Capture the cell that displays the provided text and extract its (X, Y) central coordinate. 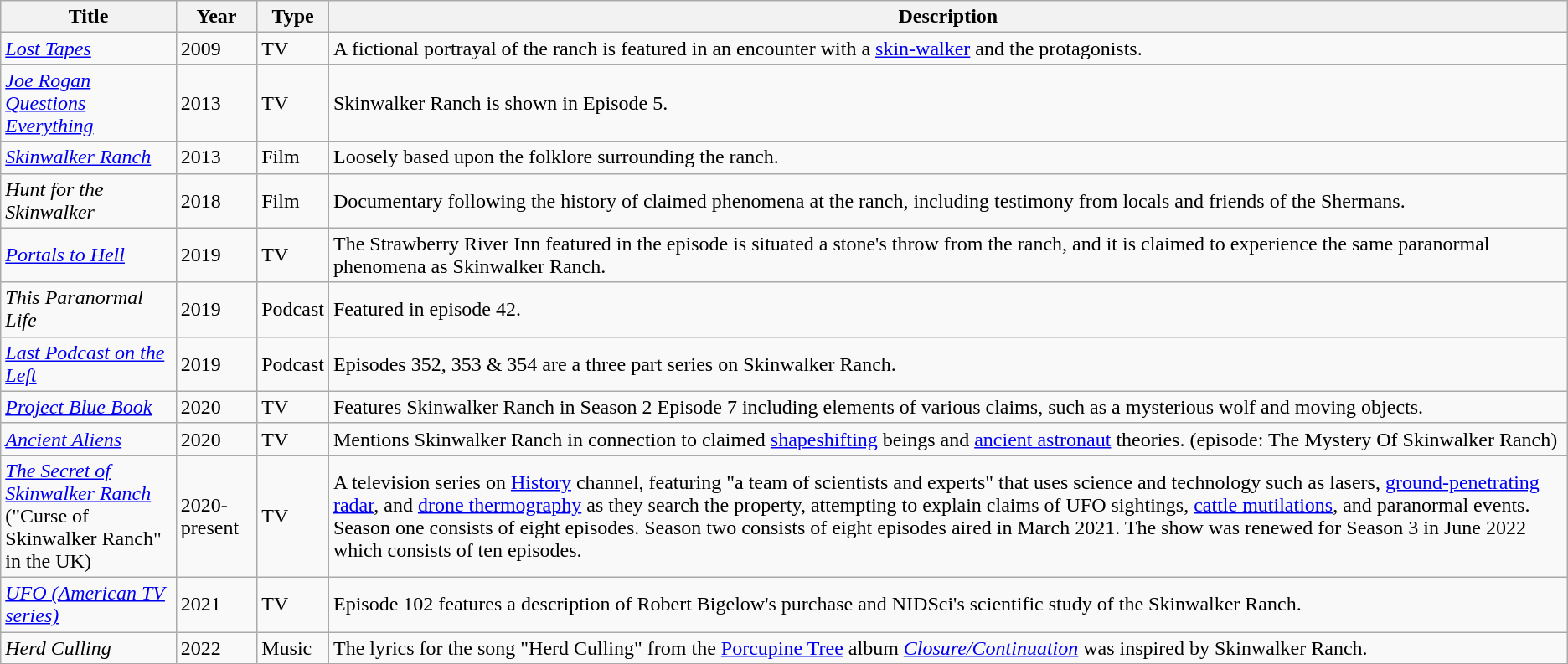
Portals to Hell (89, 255)
Description (948, 17)
Last Podcast on the Left (89, 363)
Project Blue Book (89, 407)
Mentions Skinwalker Ranch in connection to claimed shapeshifting beings and ancient astronaut theories. (episode: The Mystery Of Skinwalker Ranch) (948, 439)
Skinwalker Ranch (89, 157)
Features Skinwalker Ranch in Season 2 Episode 7 including elements of various claims, such as a mysterious wolf and moving objects. (948, 407)
A fictional portrayal of the ranch is featured in an encounter with a skin-walker and the protagonists. (948, 49)
Skinwalker Ranch is shown in Episode 5. (948, 103)
UFO (American TV series) (89, 605)
Episodes 352, 353 & 354 are a three part series on Skinwalker Ranch. (948, 363)
Herd Culling (89, 647)
Featured in episode 42. (948, 310)
Episode 102 features a description of Robert Bigelow's purchase and NIDSci's scientific study of the Skinwalker Ranch. (948, 605)
2021 (216, 605)
2022 (216, 647)
Year (216, 17)
2020-present (216, 516)
This Paranormal Life (89, 310)
Joe Rogan Questions Everything (89, 103)
Loosely based upon the folklore surrounding the ranch. (948, 157)
Music (293, 647)
Documentary following the history of claimed phenomena at the ranch, including testimony from locals and friends of the Shermans. (948, 201)
Lost Tapes (89, 49)
Hunt for the Skinwalker (89, 201)
The lyrics for the song "Herd Culling" from the Porcupine Tree album Closure/Continuation was inspired by Skinwalker Ranch. (948, 647)
Type (293, 17)
Ancient Aliens (89, 439)
The Secret of Skinwalker Ranch("Curse of Skinwalker Ranch" in the UK) (89, 516)
2018 (216, 201)
2009 (216, 49)
Title (89, 17)
